Detect which cell encompasses the target text, then output its (x, y) center coordinate. 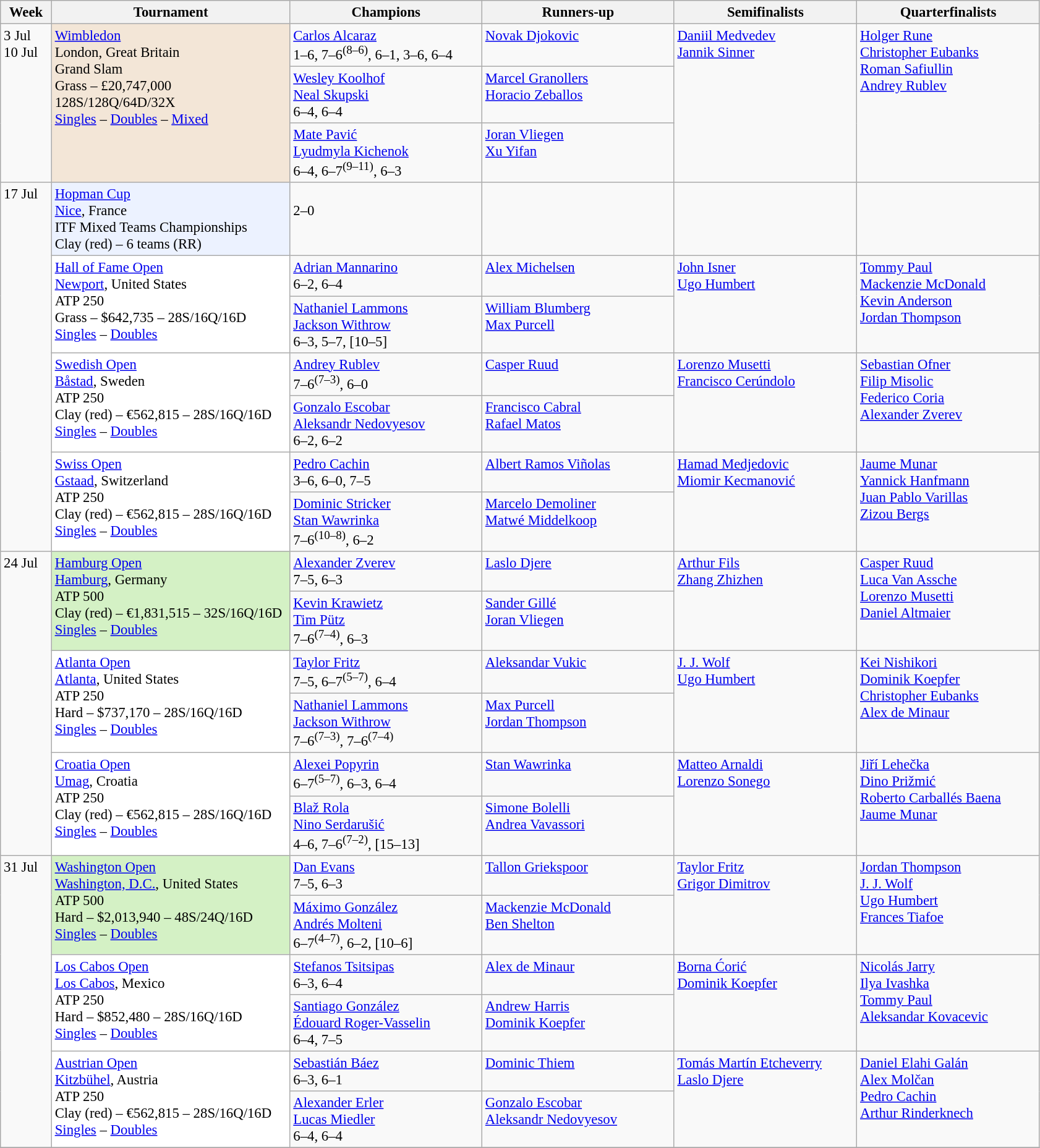
Daniil Medvedev Jannik Sinner (765, 104)
Alex Michelsen (579, 276)
Alexander Erler Lucas Miedler 6–4, 6–4 (386, 1120)
WimbledonLondon, Great Britain Grand Slam Grass – £20,747,000 128S/128Q/64D/32XSingles – Doubles – Mixed (171, 104)
Dominic Thiem (579, 1071)
Kevin Krawietz Tim Pütz 7–6(7–4), 6–3 (386, 621)
Quarterfinalists (948, 12)
Swiss OpenGstaad, SwitzerlandATP 250 Clay (red) – €562,815 – 28S/16Q/16D Singles – Doubles (171, 502)
Stan Wawrinka (579, 774)
Mackenzie McDonald Ben Shelton (579, 925)
Semifinalists (765, 12)
Marcel Granollers Horacio Zeballos (579, 95)
Máximo González Andrés Molteni 6–7(4–7), 6–2, [10–6] (386, 925)
Andrew Harris Dominik Koepfer (579, 1023)
Croatia OpenUmag, CroatiaATP 250 Clay (red) – €562,815 – 28S/16Q/16D Singles – Doubles (171, 804)
Borna Ćorić Dominik Koepfer (765, 1003)
Runners-up (579, 12)
Nathaniel Lammons Jackson Withrow 6–3, 5–7, [10–5] (386, 325)
Holger Rune Christopher Eubanks Roman Safiullin Andrey Rublev (948, 104)
Hopman CupNice, FranceITF Mixed Teams ChampionshipsClay (red) – 6 teams (RR) (171, 220)
Albert Ramos Viñolas (579, 472)
Jordan Thompson J. J. Wolf Ugo Humbert Frances Tiafoe (948, 905)
Stefanos Tsitsipas 6–3, 6–4 (386, 974)
Simone Bolelli Andrea Vavassori (579, 825)
17 Jul (26, 367)
Tallon Griekspoor (579, 875)
Marcelo Demoliner Matwé Middelkoop (579, 522)
Alex de Minaur (579, 974)
Dan Evans 7–5, 6–3 (386, 875)
Nicolás Jarry Ilya Ivashka Tommy Paul Aleksandar Kovacevic (948, 1003)
Taylor Fritz 7–5, 6–7(5–7), 6–4 (386, 673)
Hamad Medjedovic Miomir Kecmanović (765, 502)
Blaž Rola Nino Serdarušić 4–6, 7–6(7–2), [15–13] (386, 825)
Santiago González Édouard Roger-Vasselin 6–4, 7–5 (386, 1023)
Andrey Rublev 7–6(7–3), 6–0 (386, 373)
Aleksandar Vukic (579, 673)
Hall of Fame OpenNewport, United StatesATP 250 Grass – $642,735 – 28S/16Q/16D Singles – Doubles (171, 304)
Taylor Fritz Grigor Dimitrov (765, 905)
Nathaniel Lammons Jackson Withrow 7–6(7–3), 7–6(7–4) (386, 723)
Swedish OpenBåstad, SwedenATP 250 Clay (red) – €562,815 – 28S/16Q/16D Singles – Doubles (171, 402)
Sebastian Ofner Filip Misolic Federico Coria Alexander Zverev (948, 402)
Gonzalo Escobar Aleksandr Nedovyesov (579, 1120)
Jaume Munar Yannick Hanfmann Juan Pablo Varillas Zizou Bergs (948, 502)
Adrian Mannarino 6–2, 6–4 (386, 276)
Joran Vliegen Xu Yifan (579, 153)
Dominic Stricker Stan Wawrinka 7–6(10–8), 6–2 (386, 522)
Lorenzo Musetti Francisco Cerúndolo (765, 402)
Daniel Elahi Galán Alex Molčan Pedro Cachin Arthur Rinderknech (948, 1099)
Sebastián Báez 6–3, 6–1 (386, 1071)
Tommy Paul Mackenzie McDonald Kevin Anderson Jordan Thompson (948, 304)
Tomás Martín Etcheverry Laslo Djere (765, 1099)
Austrian OpenKitzbühel, AustriaATP 250 Clay (red) – €562,815 – 28S/16Q/16D Singles – Doubles (171, 1099)
31 Jul (26, 1001)
Casper Ruud (579, 373)
Alexander Zverev 7–5, 6–3 (386, 571)
Max Purcell Jordan Thompson (579, 723)
John Isner Ugo Humbert (765, 304)
Week (26, 12)
Casper Ruud Luca Van Assche Lorenzo Musetti Daniel Altmaier (948, 601)
Wesley Koolhof Neal Skupski 6–4, 6–4 (386, 95)
Gonzalo Escobar Aleksandr Nedovyesov 6–2, 6–2 (386, 423)
Novak Djokovic (579, 46)
Pedro Cachin 3–6, 6–0, 7–5 (386, 472)
Arthur Fils Zhang Zhizhen (765, 601)
Atlanta OpenAtlanta, United StatesATP 250 Hard – $737,170 – 28S/16Q/16D Singles – Doubles (171, 702)
Los Cabos OpenLos Cabos, MexicoATP 250 Hard – $852,480 – 28S/16Q/16D Singles – Doubles (171, 1003)
3 Jul10 Jul (26, 104)
Alexei Popyrin6–7(5–7), 6–3, 6–4 (386, 774)
24 Jul (26, 704)
Sander Gillé Joran Vliegen (579, 621)
Matteo Arnaldi Lorenzo Sonego (765, 804)
Tournament (171, 12)
Jiří Lehečka Dino Prižmić Roberto Carballés Baena Jaume Munar (948, 804)
Laslo Djere (579, 571)
Mate Pavić Lyudmyla Kichenok 6–4, 6–7(9–11), 6–3 (386, 153)
Champions (386, 12)
Hamburg OpenHamburg, GermanyATP 500 Clay (red) – €1,831,515 – 32S/16Q/16D Singles – Doubles (171, 601)
Francisco Cabral Rafael Matos (579, 423)
William Blumberg Max Purcell (579, 325)
2–0 (386, 220)
Kei Nishikori Dominik Koepfer Christopher Eubanks Alex de Minaur (948, 702)
Washington OpenWashington, D.C., United StatesATP 500 Hard – $2,013,940 – 48S/24Q/16D Singles – Doubles (171, 905)
J. J. Wolf Ugo Humbert (765, 702)
Carlos Alcaraz 1–6, 7–6(8–6), 6–1, 3–6, 6–4 (386, 46)
